Find where the given text appears and provide that cell's center as (x, y) coordinate. 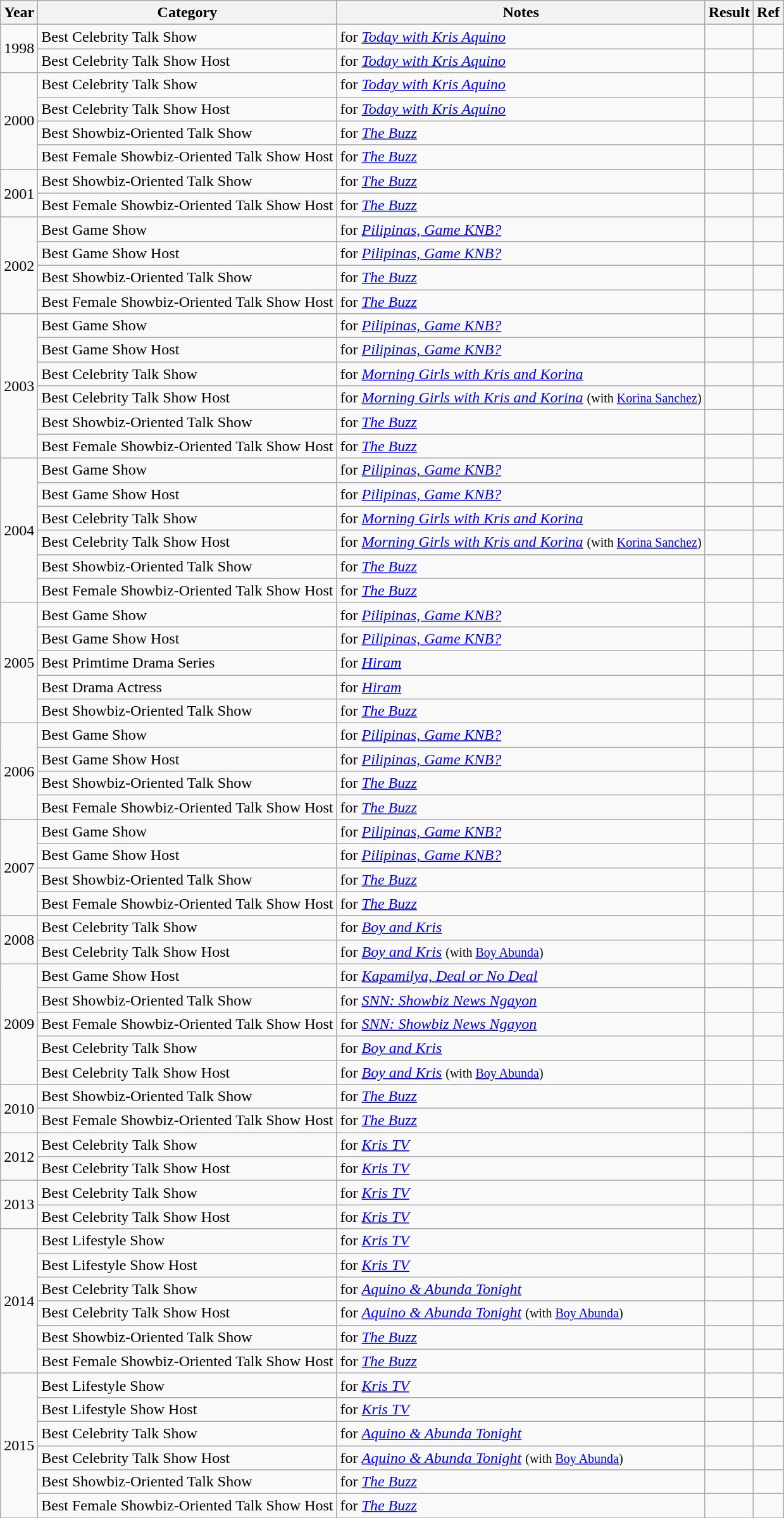
Category (187, 13)
Year (19, 13)
1998 (19, 49)
Ref (768, 13)
2010 (19, 1109)
2004 (19, 530)
2006 (19, 771)
2003 (19, 386)
2014 (19, 1301)
2013 (19, 1205)
Best Drama Actress (187, 687)
2001 (19, 193)
for Kapamilya, Deal or No Deal (521, 976)
2012 (19, 1157)
Notes (521, 13)
Result (729, 13)
2000 (19, 121)
2009 (19, 1024)
Best Primtime Drama Series (187, 663)
2007 (19, 868)
2008 (19, 940)
2015 (19, 1445)
2005 (19, 663)
2002 (19, 265)
